Search for the cell housing the specified text and yield its [X, Y] center coordinate. 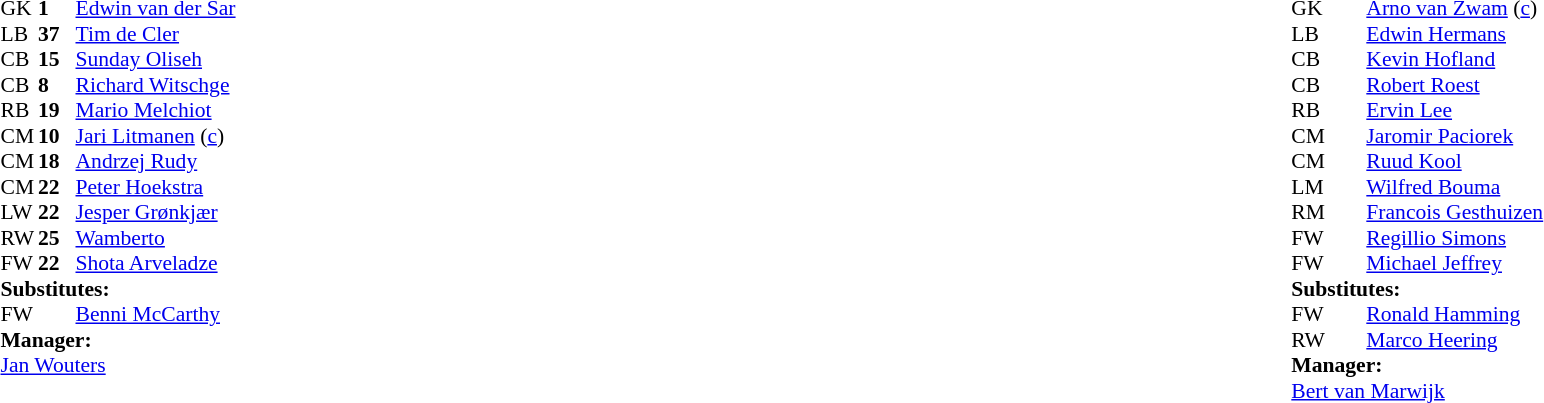
Jesper Grønkjær [156, 213]
Shota Arveladze [156, 263]
Wilfred Bouma [1454, 187]
Francois Gesthuizen [1454, 213]
Marco Heering [1454, 340]
8 [57, 85]
Wamberto [156, 238]
18 [57, 161]
Peter Hoekstra [156, 187]
Ruud Kool [1454, 161]
Ronald Hamming [1454, 315]
Mario Melchiot [156, 111]
Robert Roest [1454, 85]
19 [57, 111]
LM [1310, 187]
Andrzej Rudy [156, 161]
Benni McCarthy [156, 315]
Michael Jeffrey [1454, 263]
Richard Witschge [156, 85]
Kevin Hofland [1454, 59]
Ervin Lee [1454, 111]
Jan Wouters [118, 365]
LW [19, 213]
10 [57, 136]
Tim de Cler [156, 34]
15 [57, 59]
Edwin Hermans [1454, 34]
RM [1310, 213]
Regillio Simons [1454, 238]
Jaromir Paciorek [1454, 136]
37 [57, 34]
Sunday Oliseh [156, 59]
Jari Litmanen (c) [156, 136]
25 [57, 238]
